Locate the cell with the specified text and output its [X, Y] center coordinate. 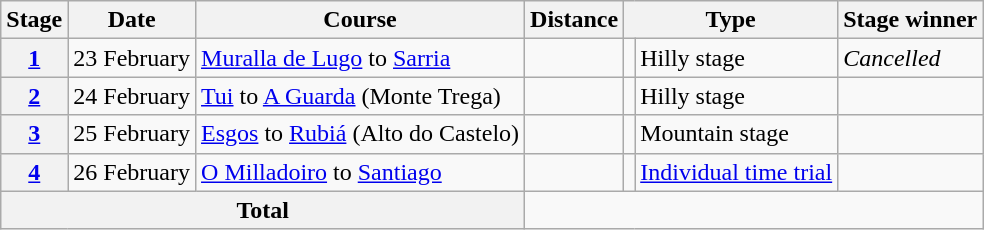
Muralla de Lugo to Sarria [360, 58]
Individual time trial [736, 172]
Cancelled [910, 58]
Course [360, 20]
Type [731, 20]
Date [132, 20]
3 [34, 134]
Stage [34, 20]
Mountain stage [736, 134]
Esgos to Rubiá (Alto do Castelo) [360, 134]
1 [34, 58]
Total [263, 210]
25 February [132, 134]
4 [34, 172]
2 [34, 96]
Tui to A Guarda (Monte Trega) [360, 96]
23 February [132, 58]
O Milladoiro to Santiago [360, 172]
Distance [574, 20]
24 February [132, 96]
Stage winner [910, 20]
26 February [132, 172]
